For the text-containing cell, return its midpoint in [x, y] coordinate format. 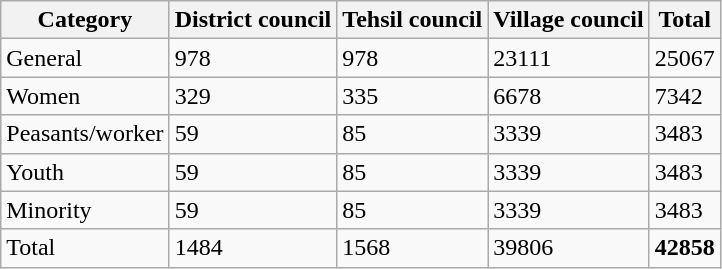
General [85, 58]
25067 [684, 58]
335 [412, 96]
District council [253, 20]
329 [253, 96]
Category [85, 20]
1484 [253, 248]
Youth [85, 172]
1568 [412, 248]
Village council [569, 20]
39806 [569, 248]
Women [85, 96]
6678 [569, 96]
7342 [684, 96]
42858 [684, 248]
Minority [85, 210]
Tehsil council [412, 20]
Peasants/worker [85, 134]
23111 [569, 58]
